Identify which cell holds the provided text, then report its [x, y] central coordinate. 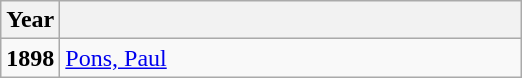
Pons, Paul [290, 58]
1898 [30, 58]
Year [30, 20]
